Locate the cell with the specified text and output its [x, y] center coordinate. 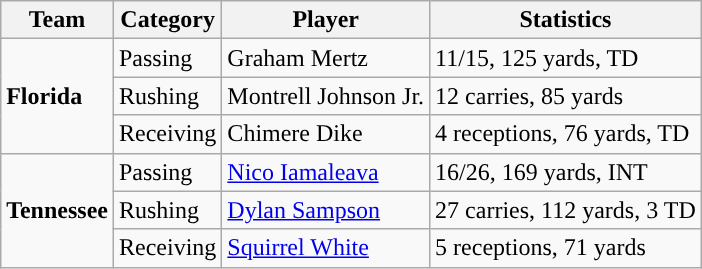
Nico Iamaleava [326, 172]
16/26, 169 yards, INT [566, 172]
27 carries, 112 yards, 3 TD [566, 210]
4 receptions, 76 yards, TD [566, 134]
Category [167, 20]
12 carries, 85 yards [566, 96]
5 receptions, 71 yards [566, 248]
Team [58, 20]
Chimere Dike [326, 134]
Player [326, 20]
Squirrel White [326, 248]
Dylan Sampson [326, 210]
Graham Mertz [326, 58]
Statistics [566, 20]
Florida [58, 96]
11/15, 125 yards, TD [566, 58]
Montrell Johnson Jr. [326, 96]
Tennessee [58, 210]
